Locate the cell with the specified text and output its [x, y] center coordinate. 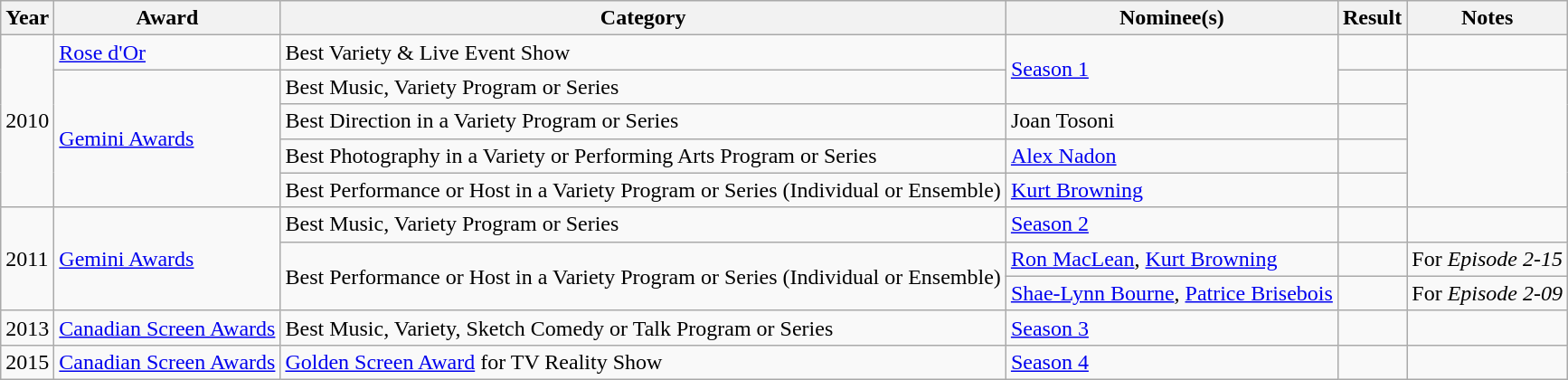
Ron MacLean, Kurt Browning [1172, 259]
Year [27, 18]
Best Variety & Live Event Show [643, 52]
Season 1 [1172, 70]
Result [1372, 18]
For Episode 2-09 [1488, 293]
Alex Nadon [1172, 156]
Best Direction in a Variety Program or Series [643, 121]
Season 2 [1172, 224]
Season 4 [1172, 362]
Joan Tosoni [1172, 121]
Category [643, 18]
Season 3 [1172, 328]
Shae-Lynn Bourne, Patrice Brisebois [1172, 293]
Notes [1488, 18]
Golden Screen Award for TV Reality Show [643, 362]
2010 [27, 121]
2015 [27, 362]
Best Music, Variety, Sketch Comedy or Talk Program or Series [643, 328]
For Episode 2-15 [1488, 259]
2011 [27, 259]
Rose d'Or [167, 52]
Nominee(s) [1172, 18]
Kurt Browning [1172, 190]
Award [167, 18]
2013 [27, 328]
Best Photography in a Variety or Performing Arts Program or Series [643, 156]
